Find where the given text appears and provide that cell's center as [X, Y] coordinate. 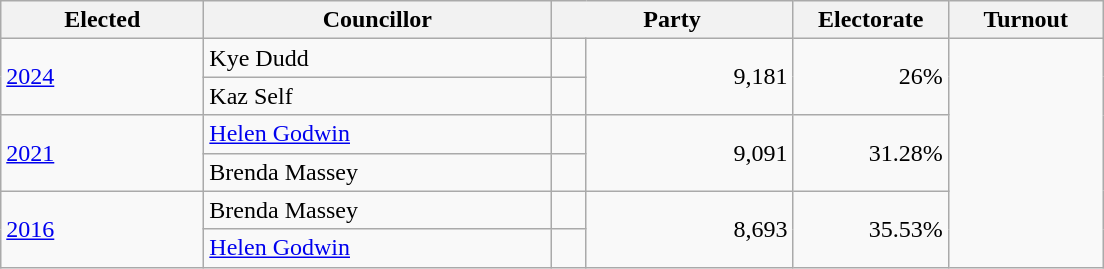
9,181 [690, 77]
Kye Dudd [378, 58]
35.53% [870, 229]
Kaz Self [378, 96]
Turnout [1026, 20]
2016 [102, 229]
31.28% [870, 153]
Electorate [870, 20]
2024 [102, 77]
26% [870, 77]
Elected [102, 20]
9,091 [690, 153]
Councillor [378, 20]
8,693 [690, 229]
2021 [102, 153]
Party [672, 20]
